Output the (X, Y) coordinate of the center of the cell containing the given text.  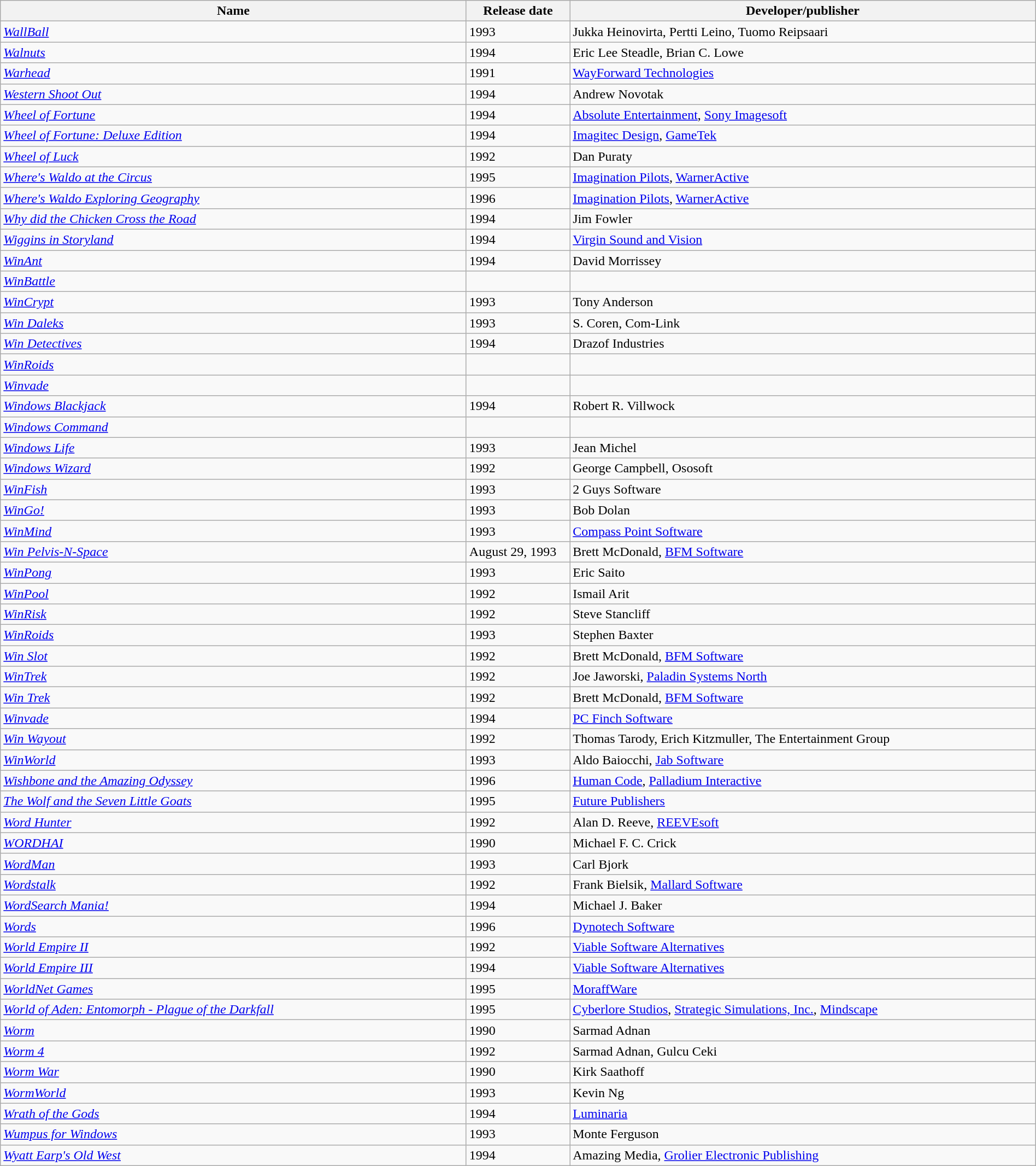
Win Daleks (234, 323)
WinBattle (234, 282)
WinFish (234, 489)
Ismail Arit (803, 593)
WinTrek (234, 677)
1991 (518, 73)
Dan Puraty (803, 156)
2 Guys Software (803, 489)
Worm (234, 1030)
Sarmad Adnan, Gulcu Ceki (803, 1051)
Wheel of Luck (234, 156)
Absolute Entertainment, Sony Imagesoft (803, 115)
WinCrypt (234, 302)
Michael F. C. Crick (803, 843)
Win Trek (234, 698)
Jim Fowler (803, 219)
World Empire III (234, 968)
WinGo! (234, 510)
Wiggins in Storyland (234, 239)
Worm 4 (234, 1051)
Jukka Heinovirta, Pertti Leino, Tuomo Reipsaari (803, 32)
WorldNet Games (234, 989)
Where's Waldo at the Circus (234, 177)
Aldo Baiocchi, Jab Software (803, 760)
WinWorld (234, 760)
Sarmad Adnan (803, 1030)
Words (234, 927)
Compass Point Software (803, 531)
WinRisk (234, 614)
David Morrissey (803, 261)
WORDHAI (234, 843)
Win Pelvis-N-Space (234, 552)
Walnuts (234, 52)
WordSearch Mania! (234, 905)
Wheel of Fortune (234, 115)
Michael J. Baker (803, 905)
Dynotech Software (803, 927)
Win Wayout (234, 739)
Bob Dolan (803, 510)
Wrath of the Gods (234, 1114)
MoraffWare (803, 989)
WinMind (234, 531)
Alan D. Reeve, REEVEsoft (803, 822)
The Wolf and the Seven Little Goats (234, 801)
World Empire II (234, 947)
Imagitec Design, GameTek (803, 136)
Win Detectives (234, 344)
WayForward Technologies (803, 73)
Worm War (234, 1072)
Release date (518, 11)
Kevin Ng (803, 1093)
Windows Command (234, 427)
PC Finch Software (803, 718)
Tony Anderson (803, 302)
Eric Lee Steadle, Brian C. Lowe (803, 52)
Wordstalk (234, 884)
WallBall (234, 32)
Andrew Novotak (803, 94)
Word Hunter (234, 822)
S. Coren, Com-Link (803, 323)
Joe Jaworski, Paladin Systems North (803, 677)
WinAnt (234, 261)
August 29, 1993 (518, 552)
Monte Ferguson (803, 1134)
Western Shoot Out (234, 94)
Windows Wizard (234, 468)
George Campbell, Ososoft (803, 468)
Thomas Tarody, Erich Kitzmuller, The Entertainment Group (803, 739)
Name (234, 11)
Drazof Industries (803, 344)
WinPong (234, 572)
Wumpus for Windows (234, 1134)
Wheel of Fortune: Deluxe Edition (234, 136)
Windows Life (234, 448)
Jean Michel (803, 448)
WormWorld (234, 1093)
Amazing Media, Grolier Electronic Publishing (803, 1155)
Robert R. Villwock (803, 406)
World of Aden: Entomorph - Plague of the Darkfall (234, 1010)
Stephen Baxter (803, 635)
WordMan (234, 864)
Why did the Chicken Cross the Road (234, 219)
Wyatt Earp's Old West (234, 1155)
Wishbone and the Amazing Odyssey (234, 781)
Eric Saito (803, 572)
Frank Bielsik, Mallard Software (803, 884)
Developer/publisher (803, 11)
Future Publishers (803, 801)
Virgin Sound and Vision (803, 239)
WinPool (234, 593)
Windows Blackjack (234, 406)
Cyberlore Studios, Strategic Simulations, Inc., Mindscape (803, 1010)
Win Slot (234, 656)
Kirk Saathoff (803, 1072)
Luminaria (803, 1114)
Carl Bjork (803, 864)
Steve Stancliff (803, 614)
Where's Waldo Exploring Geography (234, 198)
Warhead (234, 73)
Human Code, Palladium Interactive (803, 781)
